From the cell containing the given text, extract its center point as [x, y] coordinate. 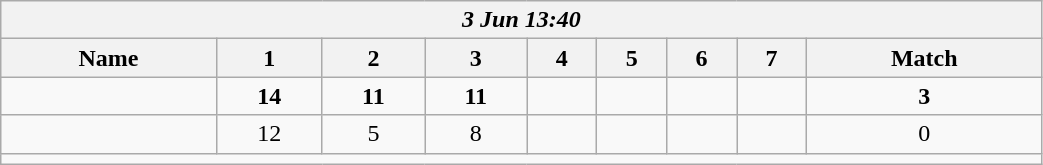
6 [702, 58]
0 [924, 134]
2 [373, 58]
8 [476, 134]
Match [924, 58]
4 [562, 58]
7 [772, 58]
3 Jun 13:40 [522, 20]
14 [269, 96]
1 [269, 58]
Name [108, 58]
12 [269, 134]
